Find where the given text appears and provide that cell's center as [x, y] coordinate. 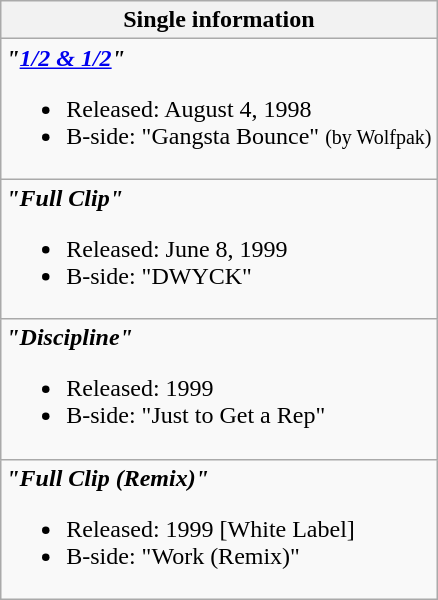
Single information [219, 20]
"Full Clip"Released: June 8, 1999B-side: "DWYCK" [219, 249]
"1/2 & 1/2"Released: August 4, 1998B-side: "Gangsta Bounce" (by Wolfpak) [219, 109]
"Discipline"Released: 1999B-side: "Just to Get a Rep" [219, 389]
"Full Clip (Remix)"Released: 1999 [White Label]B-side: "Work (Remix)" [219, 529]
